Locate the cell with the specified text and output its (x, y) center coordinate. 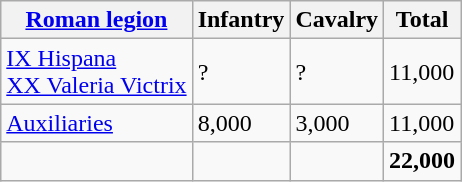
Cavalry (337, 20)
Auxiliaries (96, 123)
22,000 (422, 161)
IX HispanaXX Valeria Victrix (96, 72)
Infantry (241, 20)
3,000 (337, 123)
Roman legion (96, 20)
8,000 (241, 123)
Total (422, 20)
